Determine the [X, Y] coordinate at the center of the cell enclosing the given text.  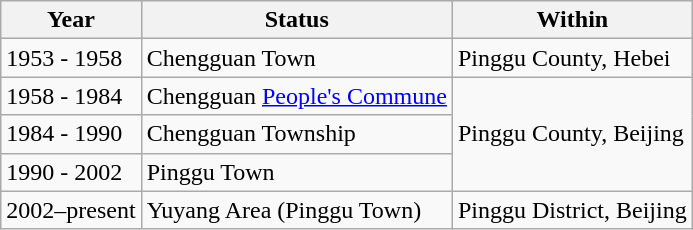
2002–present [71, 210]
Pinggu District, Beijing [572, 210]
Pinggu Town [296, 172]
Year [71, 20]
Yuyang Area (Pinggu Town) [296, 210]
1990 - 2002 [71, 172]
Pinggu County, Beijing [572, 134]
1984 - 1990 [71, 134]
Pinggu County, Hebei [572, 58]
Chengguan Town [296, 58]
Chengguan People's Commune [296, 96]
Status [296, 20]
1958 - 1984 [71, 96]
1953 - 1958 [71, 58]
Within [572, 20]
Chengguan Township [296, 134]
